Provide the (x, y) coordinate of the cell's center where the given text is located.  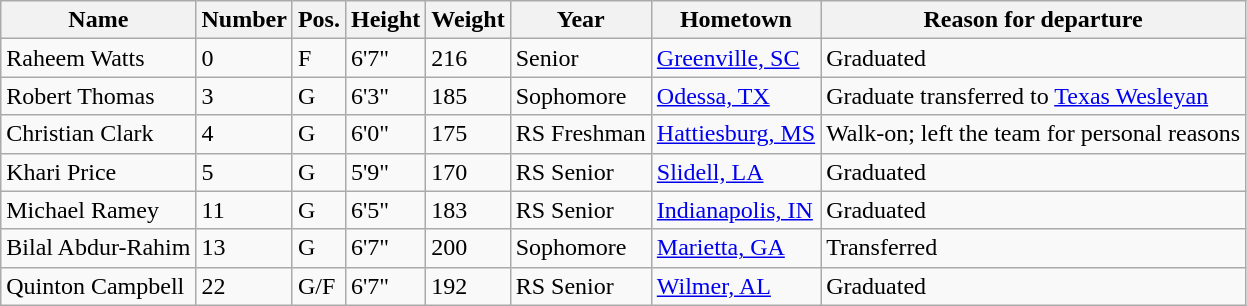
Robert Thomas (98, 96)
Graduate transferred to Texas Wesleyan (1034, 96)
13 (244, 248)
5 (244, 172)
Khari Price (98, 172)
200 (468, 248)
6'0" (385, 134)
Year (580, 20)
Transferred (1034, 248)
Height (385, 20)
4 (244, 134)
Pos. (318, 20)
Reason for departure (1034, 20)
0 (244, 58)
183 (468, 210)
Marietta, GA (736, 248)
Raheem Watts (98, 58)
Odessa, TX (736, 96)
11 (244, 210)
Name (98, 20)
5'9" (385, 172)
185 (468, 96)
Quinton Campbell (98, 286)
Wilmer, AL (736, 286)
RS Freshman (580, 134)
216 (468, 58)
192 (468, 286)
Hattiesburg, MS (736, 134)
Number (244, 20)
3 (244, 96)
Weight (468, 20)
Greenville, SC (736, 58)
G/F (318, 286)
6'5" (385, 210)
Slidell, LA (736, 172)
175 (468, 134)
170 (468, 172)
22 (244, 286)
Christian Clark (98, 134)
6'3" (385, 96)
F (318, 58)
Hometown (736, 20)
Senior (580, 58)
Indianapolis, IN (736, 210)
Walk-on; left the team for personal reasons (1034, 134)
Michael Ramey (98, 210)
Bilal Abdur-Rahim (98, 248)
